Search for the cell housing the specified text and yield its (x, y) center coordinate. 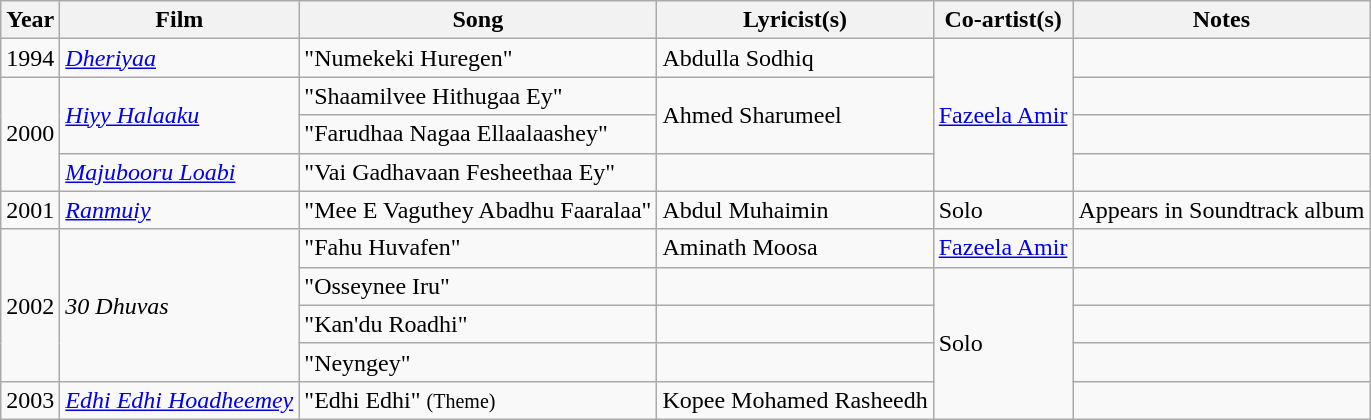
Co-artist(s) (1003, 20)
"Fahu Huvafen" (478, 248)
Year (30, 20)
"Neyngey" (478, 362)
Aminath Moosa (795, 248)
Abdulla Sodhiq (795, 58)
2001 (30, 210)
Abdul Muhaimin (795, 210)
Ahmed Sharumeel (795, 115)
Hiyy Halaaku (180, 115)
"Edhi Edhi" (Theme) (478, 400)
Notes (1222, 20)
"Numekeki Huregen" (478, 58)
Edhi Edhi Hoadheemey (180, 400)
Kopee Mohamed Rasheedh (795, 400)
30 Dhuvas (180, 305)
Lyricist(s) (795, 20)
2002 (30, 305)
"Mee E Vaguthey Abadhu Faaralaa" (478, 210)
"Vai Gadhavaan Fesheethaa Ey" (478, 172)
Appears in Soundtrack album (1222, 210)
2003 (30, 400)
Majubooru Loabi (180, 172)
Dheriyaa (180, 58)
"Shaamilvee Hithugaa Ey" (478, 96)
2000 (30, 134)
Song (478, 20)
Ranmuiy (180, 210)
1994 (30, 58)
Film (180, 20)
"Kan'du Roadhi" (478, 324)
"Farudhaa Nagaa Ellaalaashey" (478, 134)
"Osseynee Iru" (478, 286)
